For the text-containing cell, return its midpoint in (X, Y) coordinate format. 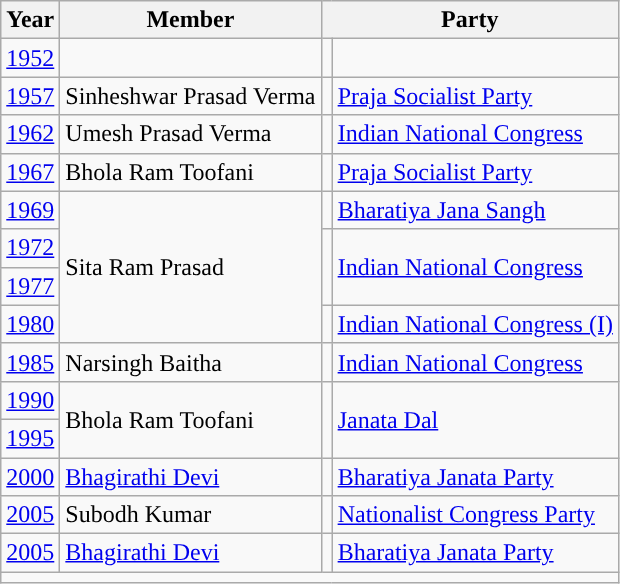
Nationalist Congress Party (475, 515)
1967 (30, 172)
Narsingh Baitha (190, 362)
1972 (30, 248)
Janata Dal (475, 419)
1969 (30, 210)
1985 (30, 362)
2000 (30, 477)
1990 (30, 400)
Bharatiya Jana Sangh (475, 210)
1957 (30, 96)
1977 (30, 286)
Umesh Prasad Verma (190, 134)
1952 (30, 58)
1995 (30, 438)
Sita Ram Prasad (190, 267)
Subodh Kumar (190, 515)
Party (470, 20)
Sinheshwar Prasad Verma (190, 96)
Year (30, 20)
1980 (30, 324)
Member (190, 20)
Indian National Congress (I) (475, 324)
1962 (30, 134)
